Find where the given text appears and provide that cell's center as (x, y) coordinate. 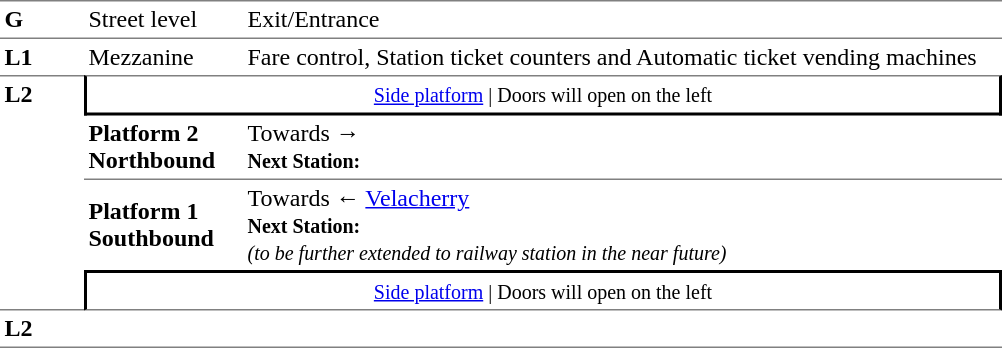
Street level (164, 20)
Towards → Next Station: (622, 148)
Fare control, Station ticket counters and Automatic ticket vending machines (622, 57)
Exit/Entrance (622, 20)
G (42, 20)
Towards ← VelacherryNext Station: (to be further extended to railway station in the near future) (622, 225)
Platform 2Northbound (164, 148)
L1 (42, 57)
Platform 1Southbound (164, 225)
Mezzanine (164, 57)
